Scan for the cell matching the given text and deliver its [x, y] coordinate at center. 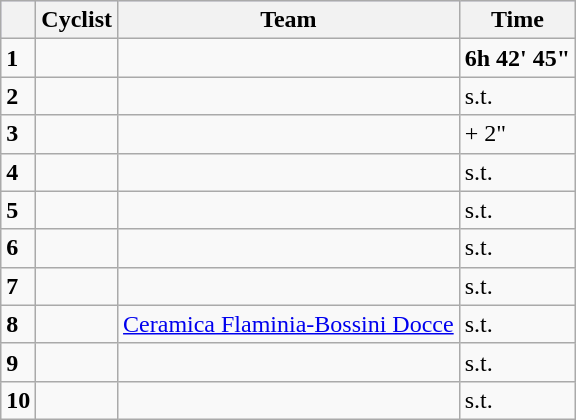
5 [18, 210]
1 [18, 58]
Ceramica Flaminia-Bossini Docce [289, 324]
Time [517, 20]
4 [18, 172]
10 [18, 400]
8 [18, 324]
6h 42' 45" [517, 58]
+ 2" [517, 134]
9 [18, 362]
Cyclist [77, 20]
6 [18, 248]
2 [18, 96]
7 [18, 286]
3 [18, 134]
Team [289, 20]
